Capture the cell that displays the provided text and extract its (X, Y) central coordinate. 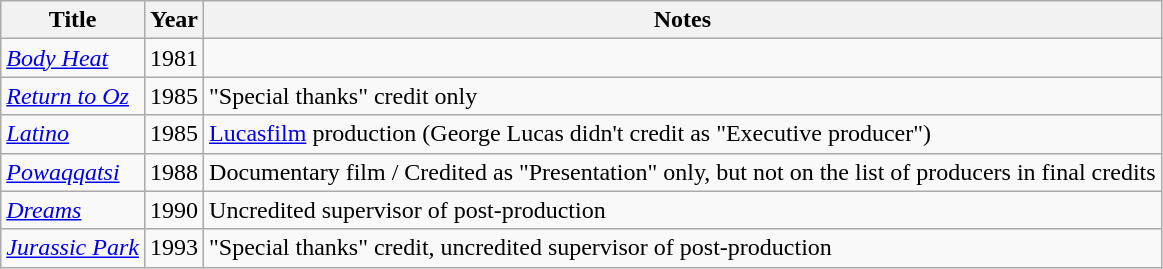
1993 (174, 248)
Return to Oz (73, 96)
Lucasfilm production (George Lucas didn't credit as "Executive producer") (683, 134)
Notes (683, 20)
Latino (73, 134)
1988 (174, 172)
Uncredited supervisor of post-production (683, 210)
1981 (174, 58)
"Special thanks" credit, uncredited supervisor of post-production (683, 248)
Year (174, 20)
Jurassic Park (73, 248)
Powaqqatsi (73, 172)
Documentary film / Credited as "Presentation" only, but not on the list of producers in final credits (683, 172)
Dreams (73, 210)
Body Heat (73, 58)
1990 (174, 210)
Title (73, 20)
"Special thanks" credit only (683, 96)
